Return (x, y) of the center of cell containing provided text 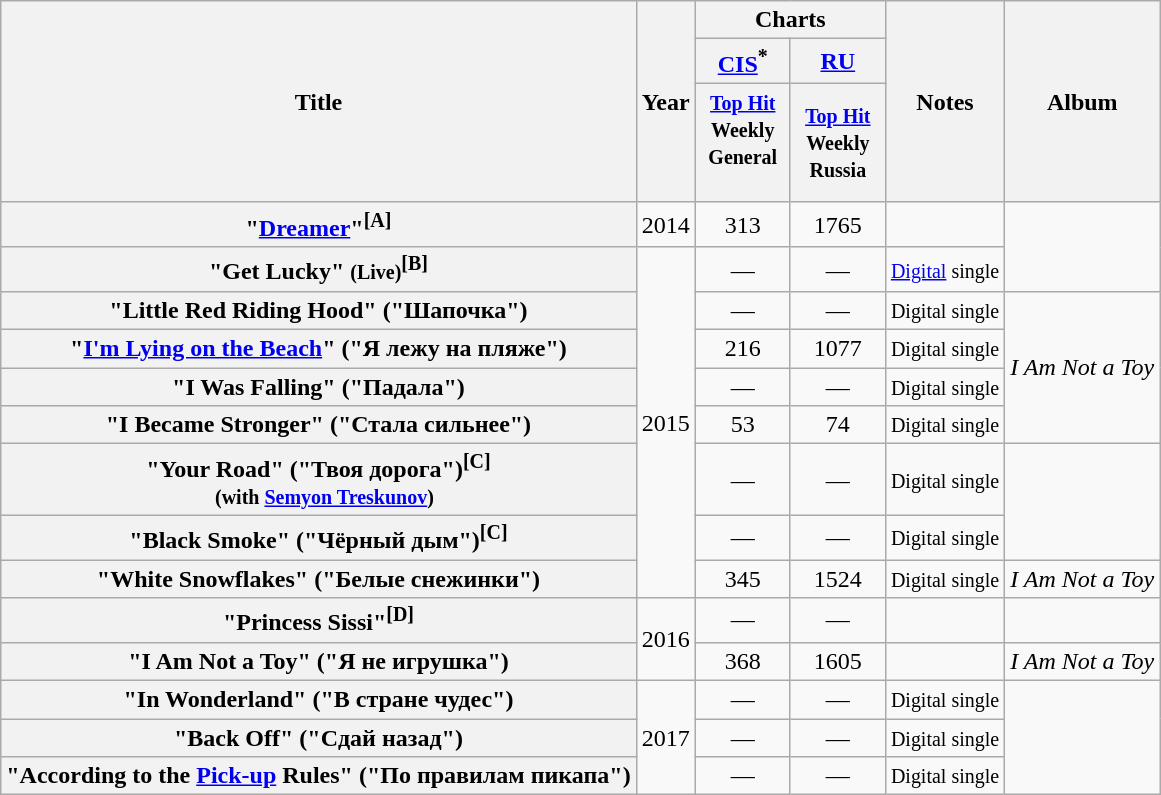
216 (742, 349)
53 (742, 425)
"Your Road" ("Твоя дорога")[C] (with Semyon Treskunov) (318, 480)
Top HitWeeklyGeneral (742, 142)
2014 (666, 224)
1765 (838, 224)
CIS* (742, 62)
"Dreamer"[A] (318, 224)
RU (838, 62)
"Black Smoke" ("Чёрный дым")[C] (318, 538)
"In Wonderland" ("В стране чудес") (318, 700)
368 (742, 662)
Charts (790, 20)
Top HitWeeklyRussia (838, 142)
1077 (838, 349)
"I Am Not a Toy" ("Я не игрушка") (318, 662)
"Back Off" ("Сдай назад") (318, 738)
2016 (666, 640)
Title (318, 102)
"Little Red Riding Hood" ("Шапочка") (318, 311)
"I Became Stronger" ("Стала сильнее") (318, 425)
Album (1082, 102)
1605 (838, 662)
"I Was Falling" ("Падала") (318, 387)
313 (742, 224)
Notes (944, 102)
1524 (838, 579)
345 (742, 579)
"Princess Sissi"[D] (318, 620)
2015 (666, 422)
74 (838, 425)
Year (666, 102)
2017 (666, 738)
"According to the Pick-up Rules" ("По правилам пикапа") (318, 776)
"White Snowflakes" ("Белые снежинки") (318, 579)
"I'm Lying on the Beach" ("Я лежу на пляже") (318, 349)
"Get Lucky" (Live)[B] (318, 270)
